Search for the cell housing the specified text and yield its (x, y) center coordinate. 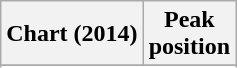
Peakposition (189, 34)
Chart (2014) (72, 34)
